Identify which cell holds the provided text, then report its [x, y] central coordinate. 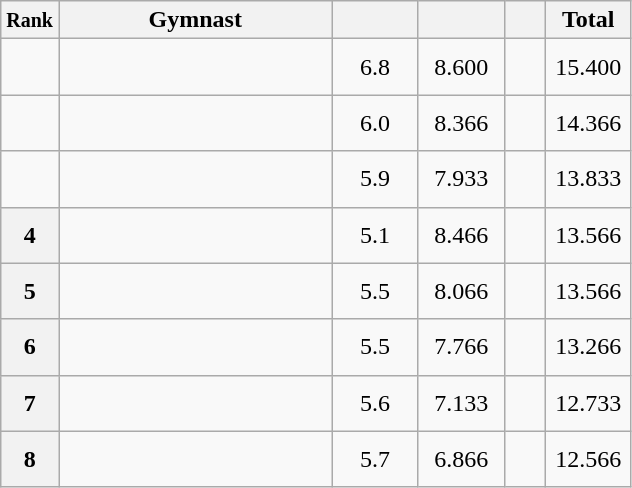
6.8 [375, 67]
5.7 [375, 459]
7.133 [461, 403]
14.366 [588, 123]
Gymnast [195, 20]
6.0 [375, 123]
8.366 [461, 123]
12.733 [588, 403]
6 [30, 347]
5.9 [375, 179]
7.933 [461, 179]
12.566 [588, 459]
8.600 [461, 67]
5.1 [375, 235]
5.6 [375, 403]
Total [588, 20]
7 [30, 403]
6.866 [461, 459]
8.466 [461, 235]
4 [30, 235]
5 [30, 291]
7.766 [461, 347]
8.066 [461, 291]
13.266 [588, 347]
13.833 [588, 179]
Rank [30, 20]
15.400 [588, 67]
8 [30, 459]
